Identify which cell holds the provided text, then report its [X, Y] central coordinate. 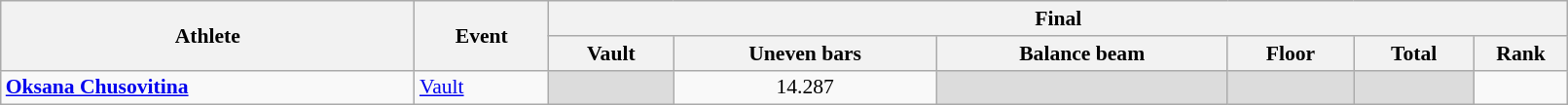
Uneven bars [805, 53]
Rank [1520, 53]
Total [1413, 53]
Event [482, 35]
14.287 [805, 87]
Balance beam [1082, 53]
Athlete [208, 35]
Floor [1291, 53]
Final [1059, 18]
Oksana Chusovitina [208, 87]
